Locate the cell with the specified text and output its (X, Y) center coordinate. 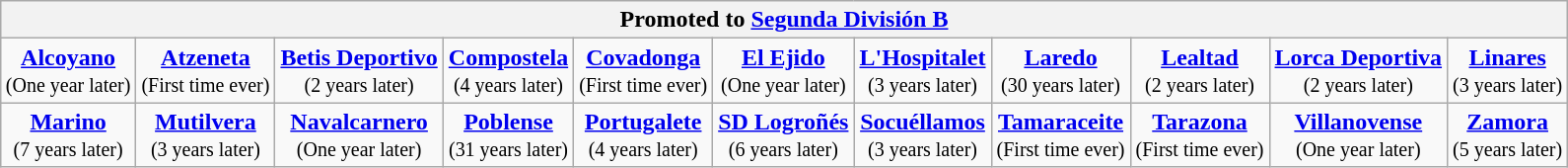
El Ejido(One year later) (783, 71)
Lorca Deportiva(2 years later) (1359, 71)
L'Hospitalet(3 years later) (923, 71)
Tamaraceite(First time ever) (1061, 134)
Betis Deportivo(2 years later) (359, 71)
Covadonga(First time ever) (643, 71)
Laredo(30 years later) (1061, 71)
Promoted to Segunda División B (783, 20)
Socuéllamos(3 years later) (923, 134)
Alcoyano(One year later) (68, 71)
Compostela(4 years later) (508, 71)
Portugalete(4 years later) (643, 134)
Poblense(31 years later) (508, 134)
Mutilvera(3 years later) (205, 134)
Villanovense(One year later) (1359, 134)
Atzeneta(First time ever) (205, 71)
SD Logroñés(6 years later) (783, 134)
Lealtad(2 years later) (1199, 71)
Navalcarnero(One year later) (359, 134)
Tarazona(First time ever) (1199, 134)
Zamora(5 years later) (1508, 134)
Marino(7 years later) (68, 134)
Linares(3 years later) (1508, 71)
